Return (X, Y) of the center of cell containing provided text 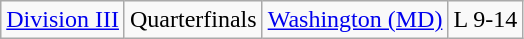
L 9-14 (486, 20)
Division III (63, 20)
Washington (MD) (355, 20)
Quarterfinals (193, 20)
